Extract the (X, Y) coordinate from the center of the cell holding the provided text.  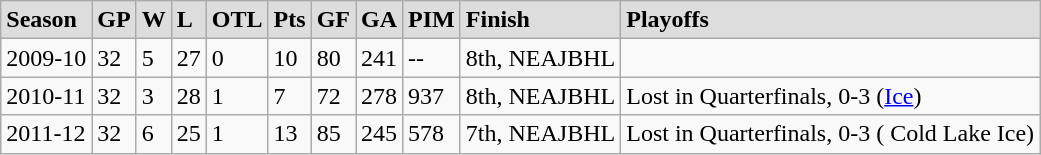
10 (290, 58)
85 (333, 134)
241 (380, 58)
Finish (540, 20)
25 (188, 134)
3 (154, 96)
Playoffs (830, 20)
7th, NEAJBHL (540, 134)
GP (114, 20)
Pts (290, 20)
Season (46, 20)
5 (154, 58)
80 (333, 58)
2011-12 (46, 134)
2010-11 (46, 96)
PIM (432, 20)
27 (188, 58)
72 (333, 96)
7 (290, 96)
28 (188, 96)
OTL (237, 20)
L (188, 20)
278 (380, 96)
Lost in Quarterfinals, 0-3 (Ice) (830, 96)
Lost in Quarterfinals, 0-3 ( Cold Lake Ice) (830, 134)
2009-10 (46, 58)
937 (432, 96)
6 (154, 134)
GA (380, 20)
GF (333, 20)
0 (237, 58)
13 (290, 134)
578 (432, 134)
W (154, 20)
245 (380, 134)
-- (432, 58)
